Return the (X, Y) coordinate for the center point of the cell that contains the specified text.  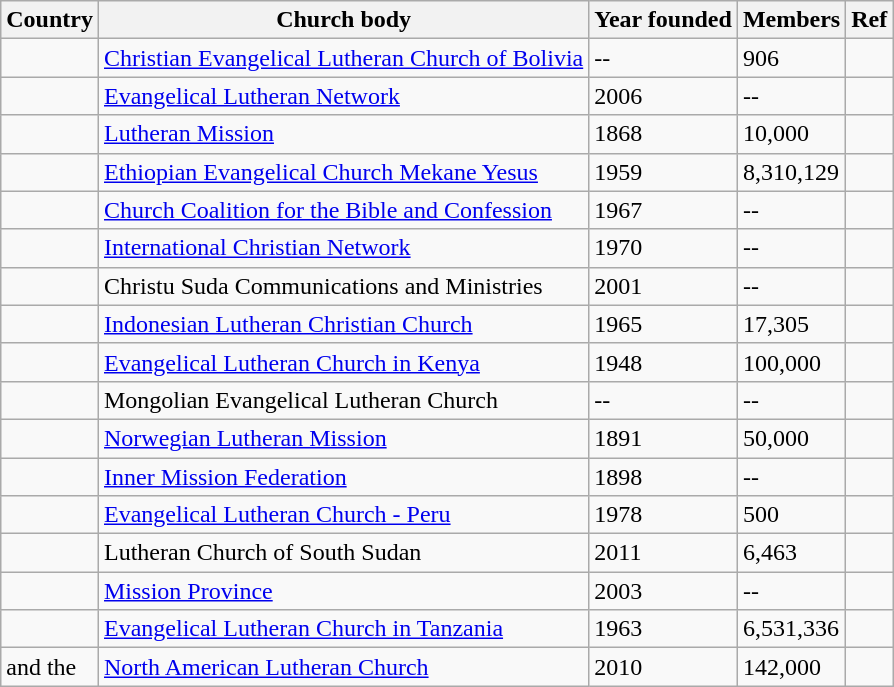
2010 (664, 667)
Mission Province (343, 591)
6,463 (791, 553)
1978 (664, 515)
Country (50, 20)
1959 (664, 172)
906 (791, 58)
Inner Mission Federation (343, 477)
1965 (664, 324)
International Christian Network (343, 248)
1891 (664, 438)
1948 (664, 362)
1868 (664, 134)
Evangelical Lutheran Church in Tanzania (343, 629)
Evangelical Lutheran Church - Peru (343, 515)
Church body (343, 20)
8,310,129 (791, 172)
Christian Evangelical Lutheran Church of Bolivia (343, 58)
Evangelical Lutheran Network (343, 96)
2011 (664, 553)
1963 (664, 629)
17,305 (791, 324)
2003 (664, 591)
50,000 (791, 438)
100,000 (791, 362)
1970 (664, 248)
Lutheran Church of South Sudan (343, 553)
500 (791, 515)
Church Coalition for the Bible and Confession (343, 210)
1898 (664, 477)
Members (791, 20)
and the (50, 667)
2001 (664, 286)
10,000 (791, 134)
6,531,336 (791, 629)
Evangelical Lutheran Church in Kenya (343, 362)
2006 (664, 96)
Mongolian Evangelical Lutheran Church (343, 400)
North American Lutheran Church (343, 667)
Indonesian Lutheran Christian Church (343, 324)
Norwegian Lutheran Mission (343, 438)
Ethiopian Evangelical Church Mekane Yesus (343, 172)
Year founded (664, 20)
142,000 (791, 667)
1967 (664, 210)
Christu Suda Communications and Ministries (343, 286)
Lutheran Mission (343, 134)
Ref (870, 20)
